Locate the cell with the specified text and output its (X, Y) center coordinate. 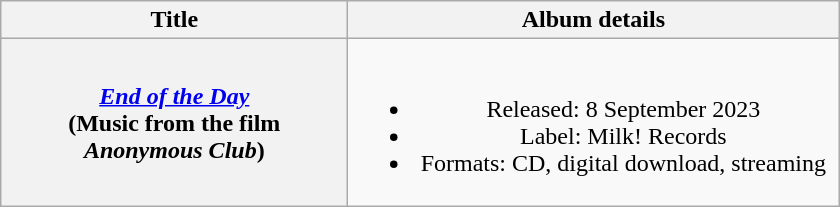
Album details (594, 20)
End of the Day (Music from the film Anonymous Club) (174, 122)
Released: 8 September 2023Label: Milk! RecordsFormats: CD, digital download, streaming (594, 122)
Title (174, 20)
